Output the [x, y] coordinate of the center of the cell containing the given text.  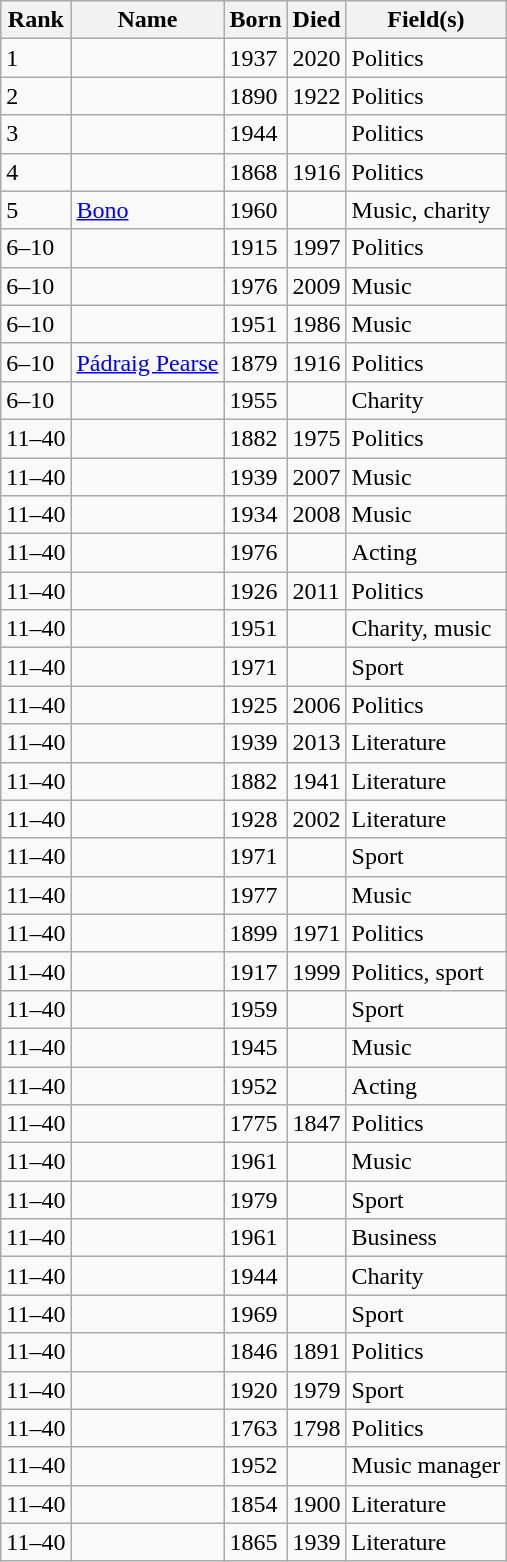
1934 [256, 515]
1854 [256, 1504]
1997 [316, 248]
1977 [256, 895]
1986 [316, 324]
5 [36, 210]
2006 [316, 705]
1969 [256, 1314]
Bono [148, 210]
1926 [256, 591]
1975 [316, 438]
1960 [256, 210]
2007 [316, 477]
Rank [36, 20]
1899 [256, 933]
1959 [256, 1009]
1941 [316, 781]
1945 [256, 1047]
1900 [316, 1504]
1925 [256, 705]
2011 [316, 591]
2002 [316, 819]
1847 [316, 1124]
4 [36, 172]
1798 [316, 1428]
2008 [316, 515]
1891 [316, 1352]
1928 [256, 819]
Charity, music [426, 629]
1775 [256, 1124]
2009 [316, 286]
Music manager [426, 1466]
Born [256, 20]
1865 [256, 1542]
1922 [316, 96]
2020 [316, 58]
1763 [256, 1428]
Died [316, 20]
1879 [256, 362]
1917 [256, 971]
1868 [256, 172]
1937 [256, 58]
Business [426, 1238]
Politics, sport [426, 971]
2013 [316, 743]
1846 [256, 1352]
Name [148, 20]
Field(s) [426, 20]
1955 [256, 400]
1999 [316, 971]
1 [36, 58]
1920 [256, 1390]
3 [36, 134]
2 [36, 96]
1915 [256, 248]
1890 [256, 96]
Pádraig Pearse [148, 362]
Music, charity [426, 210]
